Return the [X, Y] coordinate for the center point of the cell that contains the specified text.  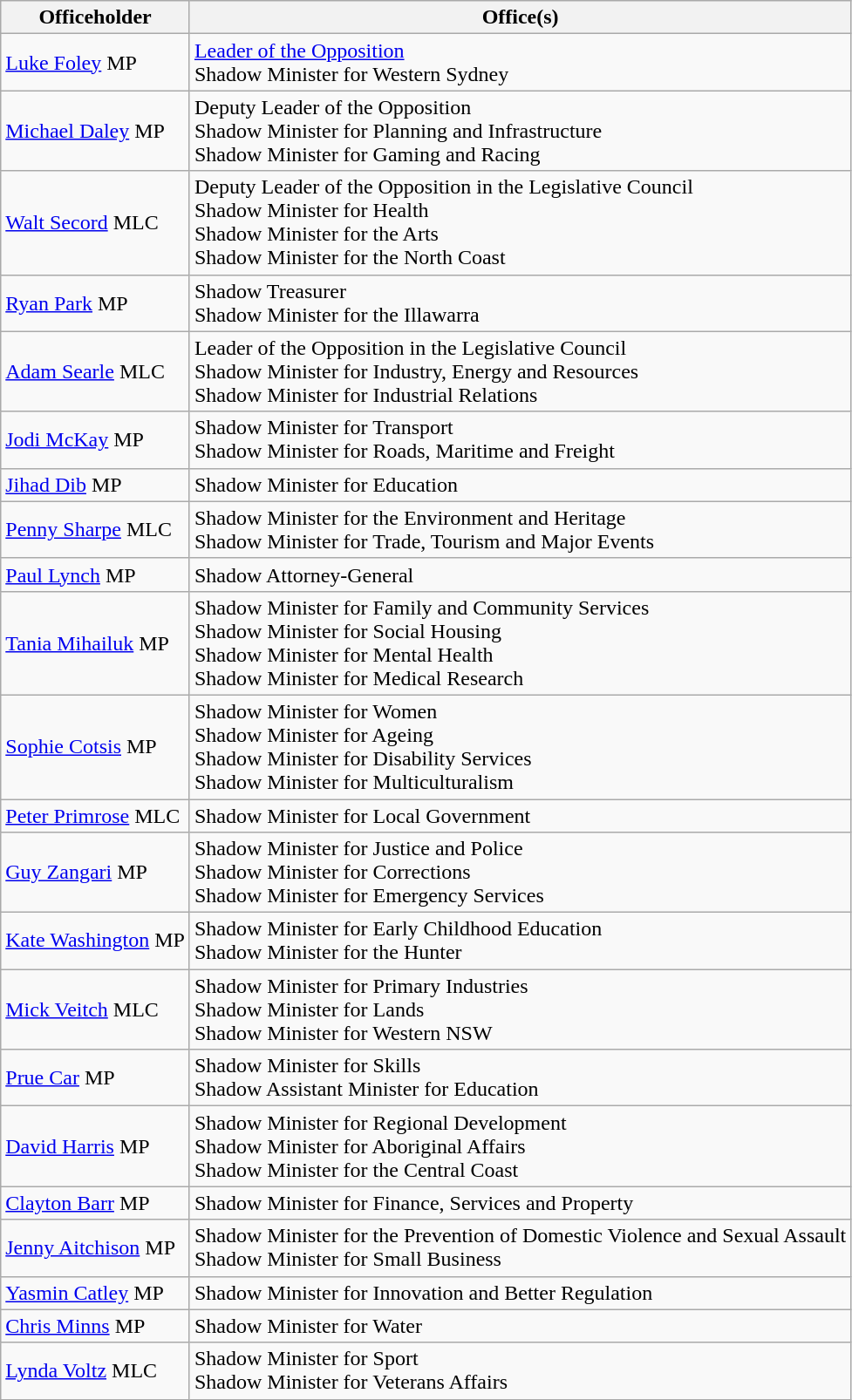
Shadow Minister for Finance, Services and Property [520, 1203]
Deputy Leader of the Opposition in the Legislative CouncilShadow Minister for HealthShadow Minister for the ArtsShadow Minister for the North Coast [520, 223]
Shadow Minister for Innovation and Better Regulation [520, 1293]
Jihad Dib MP [96, 485]
Shadow Minister for Education [520, 485]
Chris Minns MP [96, 1326]
Leader of the Opposition in the Legislative CouncilShadow Minister for Industry, Energy and ResourcesShadow Minister for Industrial Relations [520, 371]
Luke Foley MP [96, 63]
Shadow Minister for the Environment and HeritageShadow Minister for Trade, Tourism and Major Events [520, 530]
Shadow Minister for Local Government [520, 815]
Deputy Leader of the OppositionShadow Minister for Planning and InfrastructureShadow Minister for Gaming and Racing [520, 131]
Lynda Voltz MLC [96, 1370]
Adam Searle MLC [96, 371]
Prue Car MP [96, 1077]
Clayton Barr MP [96, 1203]
Yasmin Catley MP [96, 1293]
Shadow Minister for TransportShadow Minister for Roads, Maritime and Freight [520, 439]
Kate Washington MP [96, 941]
Shadow Minister for WomenShadow Minister for AgeingShadow Minister for Disability ServicesShadow Minister for Multiculturalism [520, 746]
Shadow Minister for the Prevention of Domestic Violence and Sexual AssaultShadow Minister for Small Business [520, 1248]
Jodi McKay MP [96, 439]
Ryan Park MP [96, 303]
Michael Daley MP [96, 131]
Shadow Minister for Early Childhood EducationShadow Minister for the Hunter [520, 941]
Paul Lynch MP [96, 574]
Sophie Cotsis MP [96, 746]
Office(s) [520, 17]
David Harris MP [96, 1146]
Tania Mihailuk MP [96, 643]
Shadow Minister for SportShadow Minister for Veterans Affairs [520, 1370]
Guy Zangari MP [96, 873]
Shadow Minister for Water [520, 1326]
Jenny Aitchison MP [96, 1248]
Shadow Minister for Regional DevelopmentShadow Minister for Aboriginal AffairsShadow Minister for the Central Coast [520, 1146]
Shadow TreasurerShadow Minister for the Illawarra [520, 303]
Shadow Minister for SkillsShadow Assistant Minister for Education [520, 1077]
Shadow Attorney-General [520, 574]
Penny Sharpe MLC [96, 530]
Shadow Minister for Justice and PoliceShadow Minister for CorrectionsShadow Minister for Emergency Services [520, 873]
Leader of the OppositionShadow Minister for Western Sydney [520, 63]
Walt Secord MLC [96, 223]
Shadow Minister for Primary IndustriesShadow Minister for LandsShadow Minister for Western NSW [520, 1009]
Peter Primrose MLC [96, 815]
Mick Veitch MLC [96, 1009]
Officeholder [96, 17]
